Pinpoint the cell where the given text exists, returning its [X, Y] midpoint coordinate. 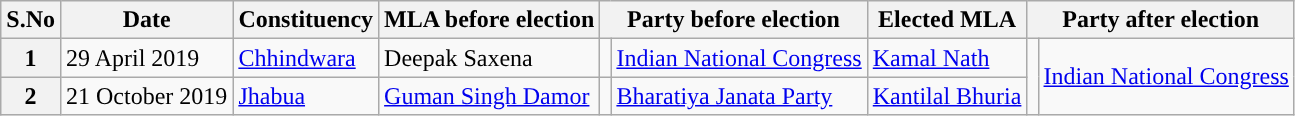
Bharatiya Janata Party [739, 96]
Jhabua [306, 96]
29 April 2019 [146, 58]
MLA before election [490, 20]
Date [146, 20]
Kantilal Bhuria [947, 96]
Constituency [306, 20]
21 October 2019 [146, 96]
Party after election [1160, 20]
1 [31, 58]
Chhindwara [306, 58]
Party before election [734, 20]
Kamal Nath [947, 58]
Elected MLA [947, 20]
S.No [31, 20]
Deepak Saxena [490, 58]
Guman Singh Damor [490, 96]
2 [31, 96]
